Extract the [X, Y] coordinate from the center of the cell holding the provided text.  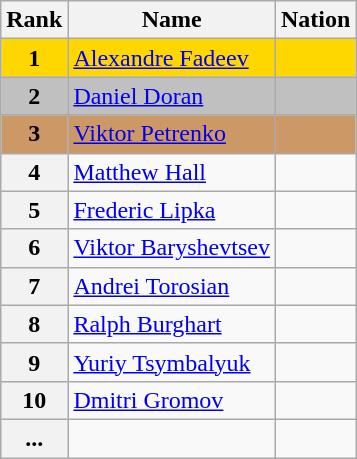
1 [34, 58]
Andrei Torosian [172, 286]
Frederic Lipka [172, 210]
Dmitri Gromov [172, 400]
4 [34, 172]
Nation [315, 20]
5 [34, 210]
Rank [34, 20]
Matthew Hall [172, 172]
Yuriy Tsymbalyuk [172, 362]
... [34, 438]
3 [34, 134]
7 [34, 286]
Viktor Baryshevtsev [172, 248]
10 [34, 400]
Viktor Petrenko [172, 134]
Daniel Doran [172, 96]
9 [34, 362]
2 [34, 96]
6 [34, 248]
Alexandre Fadeev [172, 58]
8 [34, 324]
Ralph Burghart [172, 324]
Name [172, 20]
